For the text-containing cell, return its midpoint in [X, Y] coordinate format. 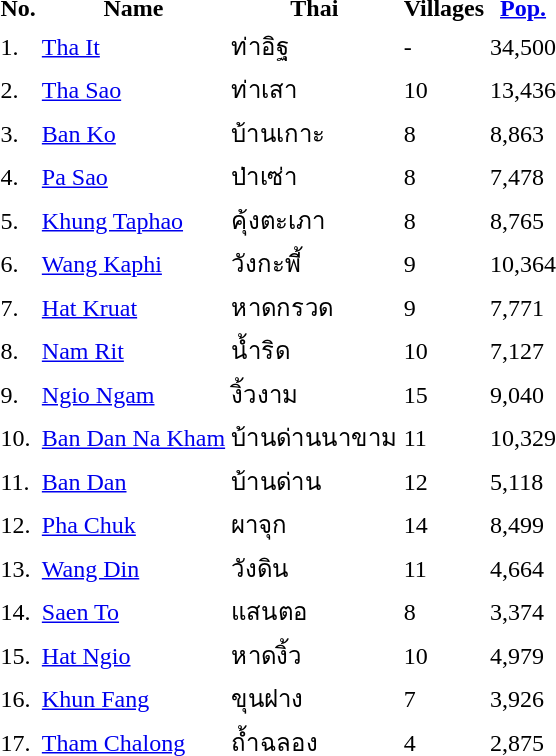
วังกะพี้ [315, 264]
14 [444, 524]
Saen To [133, 612]
วังดิน [315, 568]
Khung Taphao [133, 220]
ท่าเสา [315, 90]
น้ำริด [315, 350]
- [444, 46]
Wang Kaphi [133, 264]
Hat Kruat [133, 307]
หาดกรวด [315, 307]
ผาจุก [315, 524]
Tha It [133, 46]
งิ้วงาม [315, 394]
ป่าเซ่า [315, 176]
Ngio Ngam [133, 394]
Pa Sao [133, 176]
Tha Sao [133, 90]
Ban Ko [133, 133]
หาดงิ้ว [315, 655]
Nam Rit [133, 350]
บ้านด่านนาขาม [315, 438]
12 [444, 481]
Khun Fang [133, 698]
บ้านเกาะ [315, 133]
แสนตอ [315, 612]
15 [444, 394]
Ban Dan Na Kham [133, 438]
7 [444, 698]
บ้านด่าน [315, 481]
Wang Din [133, 568]
ขุนฝาง [315, 698]
ท่าอิฐ [315, 46]
Ban Dan [133, 481]
คุ้งตะเภา [315, 220]
Hat Ngio [133, 655]
Pha Chuk [133, 524]
